Detect which cell encompasses the target text, then output its [x, y] center coordinate. 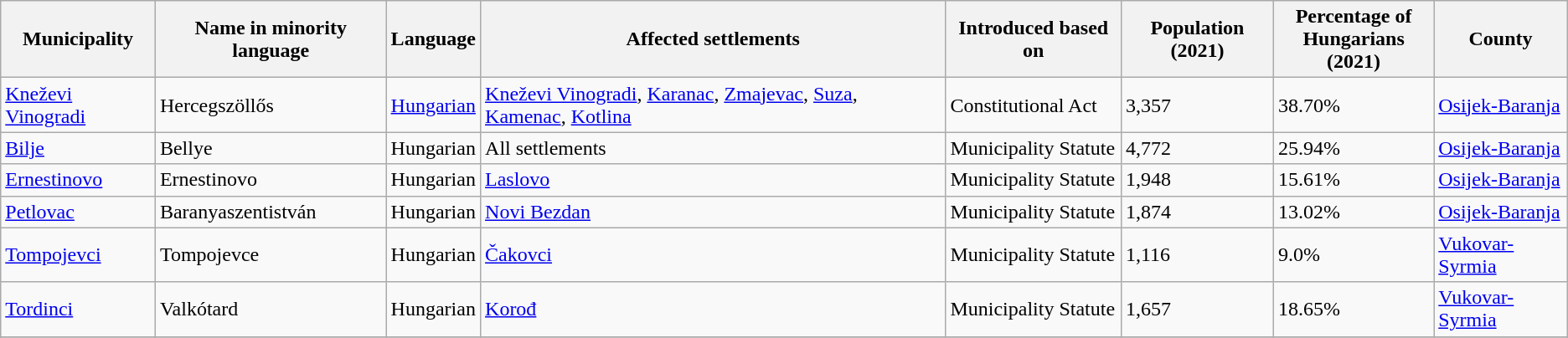
15.61% [1354, 180]
38.70% [1354, 105]
4,772 [1197, 148]
Hercegszöllős [271, 105]
Percentage ofHungarians (2021) [1354, 39]
Novi Bezdan [714, 212]
1,874 [1197, 212]
Tordinci [79, 310]
Affected settlements [714, 39]
13.02% [1354, 212]
18.65% [1354, 310]
Bellye [271, 148]
Introduced based on [1034, 39]
1,116 [1197, 254]
Language [433, 39]
Tompojevce [271, 254]
Baranyaszentistván [271, 212]
Laslovo [714, 180]
Population (2021) [1197, 39]
25.94% [1354, 148]
Petlovac [79, 212]
Constitutional Act [1034, 105]
3,357 [1197, 105]
County [1501, 39]
1,948 [1197, 180]
9.0% [1354, 254]
Tompojevci [79, 254]
Čakovci [714, 254]
Municipality [79, 39]
Korođ [714, 310]
All settlements [714, 148]
Valkótard [271, 310]
Bilje [79, 148]
Name in minority language [271, 39]
Kneževi Vinogradi [79, 105]
Kneževi Vinogradi, Karanac, Zmajevac, Suza, Kamenac, Kotlina [714, 105]
1,657 [1197, 310]
